Capture the cell that displays the provided text and extract its (x, y) central coordinate. 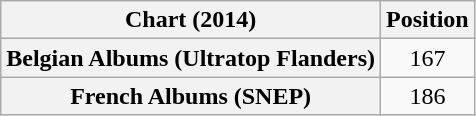
French Albums (SNEP) (191, 96)
186 (428, 96)
Belgian Albums (Ultratop Flanders) (191, 58)
Chart (2014) (191, 20)
167 (428, 58)
Position (428, 20)
